Detect which cell encompasses the target text, then output its [X, Y] center coordinate. 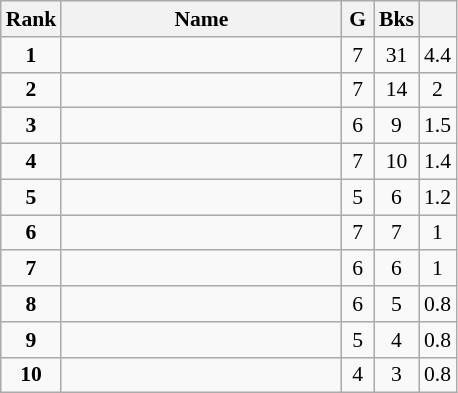
Name [201, 19]
Rank [32, 19]
31 [396, 55]
1.5 [438, 126]
Bks [396, 19]
G [358, 19]
14 [396, 90]
1.4 [438, 162]
4.4 [438, 55]
1.2 [438, 197]
8 [32, 304]
